From the cell containing the given text, extract its center point as [x, y] coordinate. 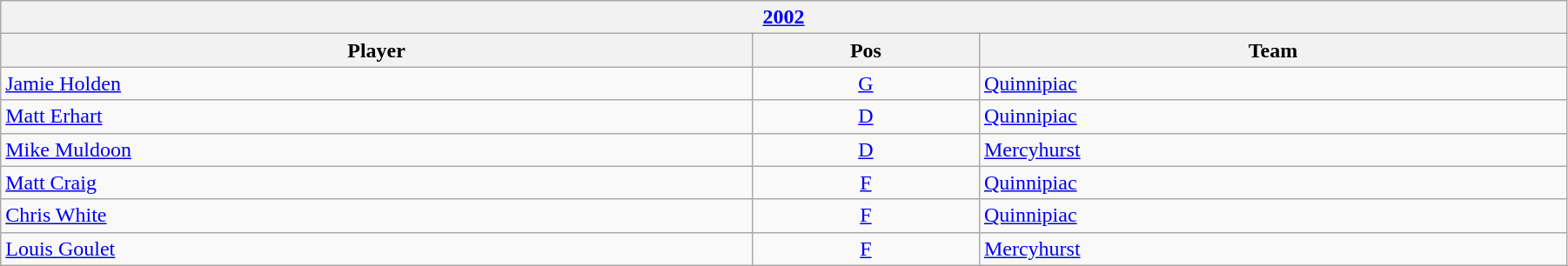
Team [1272, 50]
Chris White [377, 216]
Matt Erhart [377, 116]
Mike Muldoon [377, 150]
G [865, 83]
2002 [784, 17]
Louis Goulet [377, 249]
Player [377, 50]
Matt Craig [377, 183]
Jamie Holden [377, 83]
Pos [865, 50]
